Find where the given text appears and provide that cell's center as [X, Y] coordinate. 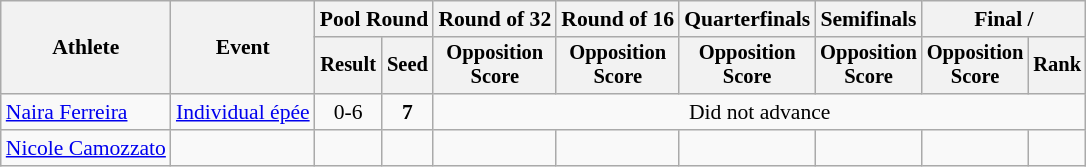
Naira Ferreira [86, 112]
Round of 16 [618, 19]
Pool Round [374, 19]
Athlete [86, 48]
Did not advance [760, 112]
Final / [1004, 19]
0-6 [348, 112]
Rank [1057, 66]
7 [408, 112]
Nicole Camozzato [86, 148]
Round of 32 [494, 19]
Event [243, 48]
Individual épée [243, 112]
Seed [408, 66]
Result [348, 66]
Semifinals [868, 19]
Quarterfinals [747, 19]
